Determine the (x, y) coordinate at the center of the cell enclosing the given text.  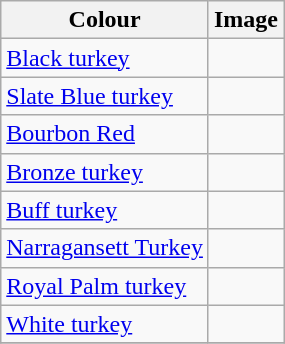
Bronze turkey (105, 172)
Buff turkey (105, 210)
Royal Palm turkey (105, 286)
Black turkey (105, 58)
Slate Blue turkey (105, 96)
Colour (105, 20)
Bourbon Red (105, 134)
Narragansett Turkey (105, 248)
Image (246, 20)
White turkey (105, 324)
